Extract the [x, y] coordinate from the center of the cell holding the provided text.  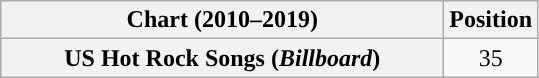
Position [491, 20]
35 [491, 58]
Chart (2010–2019) [222, 20]
US Hot Rock Songs (Billboard) [222, 58]
